Identify which cell holds the provided text, then report its [x, y] central coordinate. 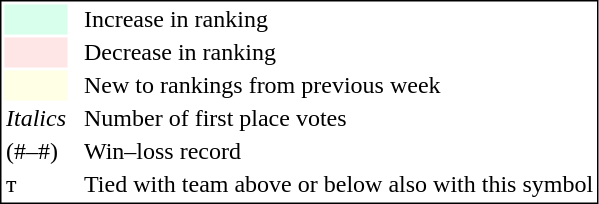
Decrease in ranking [338, 53]
(#–#) [36, 151]
Number of first place votes [338, 119]
т [36, 185]
New to rankings from previous week [338, 85]
Increase in ranking [338, 19]
Win–loss record [338, 151]
Italics [36, 119]
Tied with team above or below also with this symbol [338, 185]
